Extract the [X, Y] coordinate from the center of the cell holding the provided text.  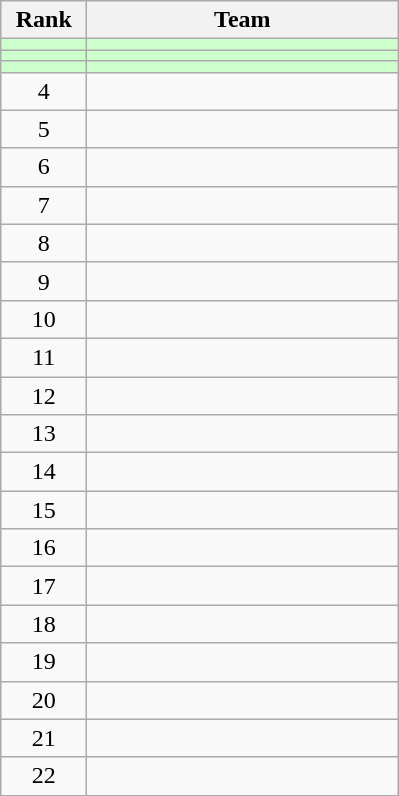
5 [44, 129]
20 [44, 700]
12 [44, 395]
9 [44, 281]
15 [44, 510]
8 [44, 243]
4 [44, 91]
6 [44, 167]
10 [44, 319]
19 [44, 662]
7 [44, 205]
22 [44, 776]
11 [44, 357]
21 [44, 738]
16 [44, 548]
14 [44, 472]
Team [242, 20]
18 [44, 624]
17 [44, 586]
13 [44, 434]
Rank [44, 20]
